Pinpoint the cell where the given text exists, returning its [x, y] midpoint coordinate. 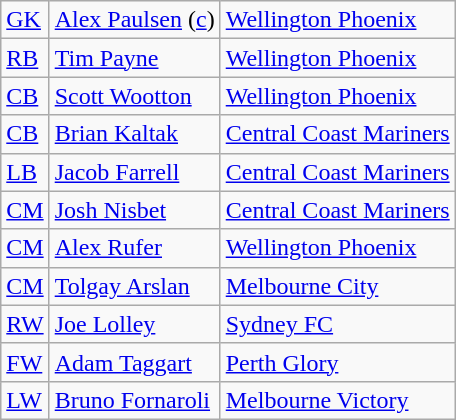
Brian Kaltak [134, 134]
Bruno Fornaroli [134, 400]
Perth Glory [338, 362]
Tolgay Arslan [134, 286]
Tim Payne [134, 58]
Sydney FC [338, 324]
LW [25, 400]
Josh Nisbet [134, 210]
Jacob Farrell [134, 172]
RB [25, 58]
Joe Lolley [134, 324]
Melbourne City [338, 286]
RW [25, 324]
FW [25, 362]
Alex Paulsen (c) [134, 20]
Adam Taggart [134, 362]
LB [25, 172]
GK [25, 20]
Alex Rufer [134, 248]
Melbourne Victory [338, 400]
Scott Wootton [134, 96]
